Return [x, y] of the center of cell containing provided text 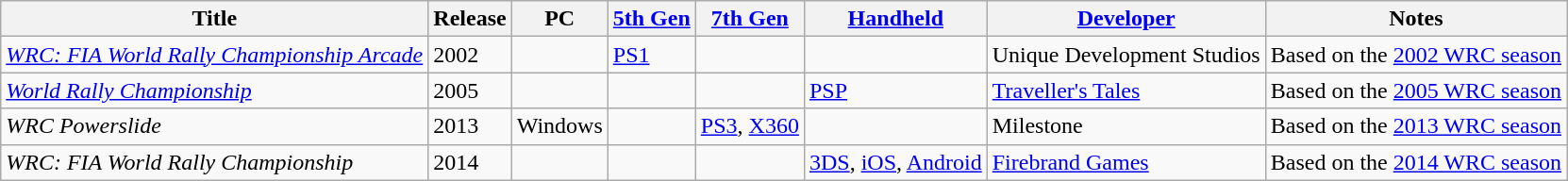
World Rally Championship [215, 90]
2013 [470, 126]
Based on the 2014 WRC season [1415, 162]
PS1 [651, 55]
Milestone [1126, 126]
Handheld [895, 19]
Traveller's Tales [1126, 90]
3DS, iOS, Android [895, 162]
PSP [895, 90]
5th Gen [651, 19]
Developer [1126, 19]
Based on the 2002 WRC season [1415, 55]
WRC: FIA World Rally Championship [215, 162]
Title [215, 19]
Notes [1415, 19]
Firebrand Games [1126, 162]
Based on the 2005 WRC season [1415, 90]
PS3, X360 [749, 126]
2014 [470, 162]
WRC Powerslide [215, 126]
Windows [559, 126]
Unique Development Studios [1126, 55]
2005 [470, 90]
7th Gen [749, 19]
Release [470, 19]
WRC: FIA World Rally Championship Arcade [215, 55]
Based on the 2013 WRC season [1415, 126]
PC [559, 19]
2002 [470, 55]
